For the text-containing cell, return its midpoint in (x, y) coordinate format. 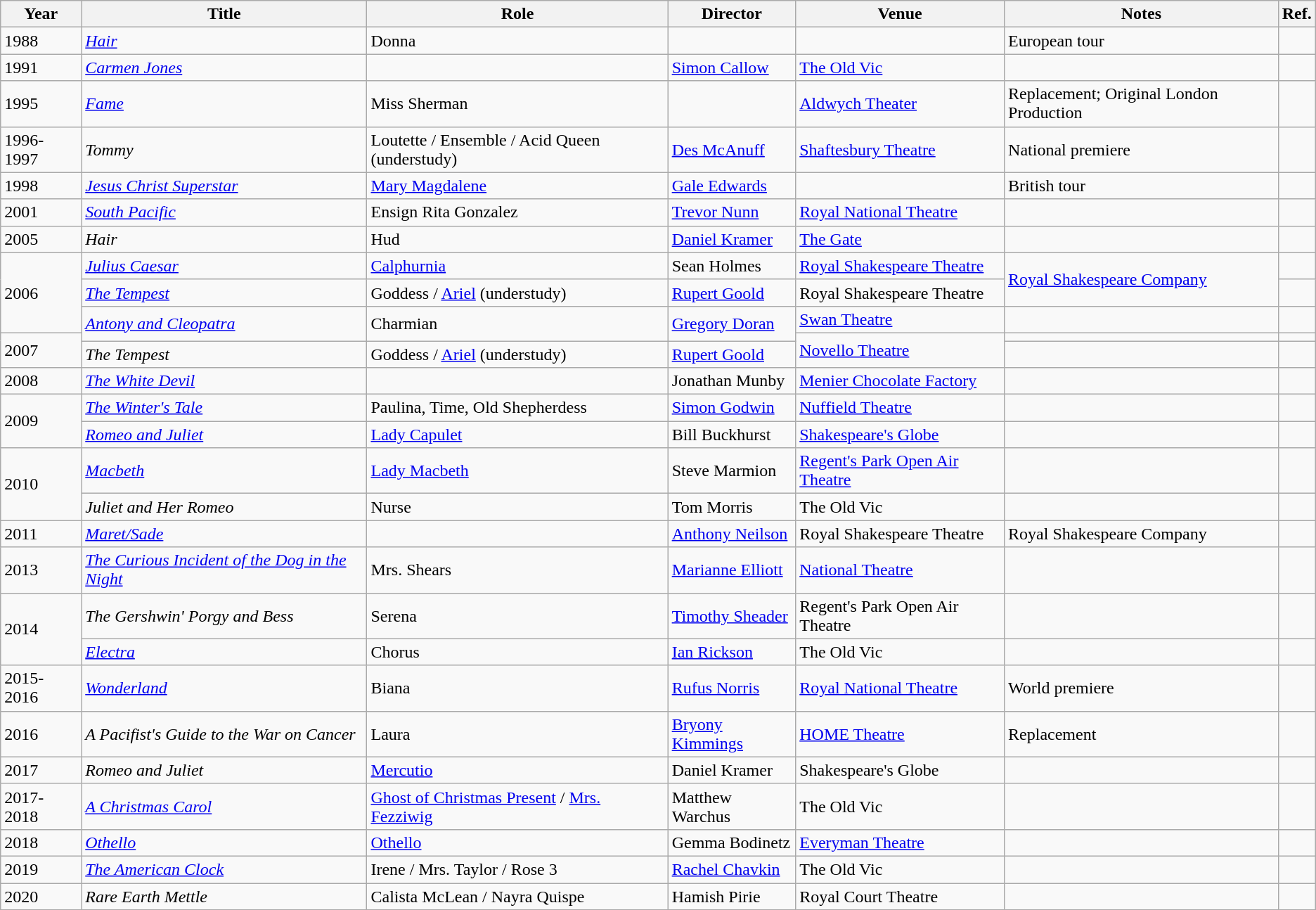
Jesus Christ Superstar (224, 186)
Tom Morris (732, 507)
Des McAnuff (732, 149)
Hamish Pirie (732, 897)
Notes (1142, 14)
Chorus (517, 652)
Ghost of Christmas Present / Mrs. Fezziwig (517, 806)
Role (517, 14)
Paulina, Time, Old Shepherdess (517, 408)
Lady Capulet (517, 435)
Swan Theatre (900, 319)
Menier Chocolate Factory (900, 381)
A Pacifist's Guide to the War on Cancer (224, 734)
2019 (41, 869)
The American Clock (224, 869)
2016 (41, 734)
Calista McLean / Nayra Quispe (517, 897)
Loutette / Ensemble / Acid Queen (understudy) (517, 149)
Gregory Doran (732, 323)
1998 (41, 186)
2017- 2018 (41, 806)
Serena (517, 616)
Title (224, 14)
Sean Holmes (732, 266)
Jonathan Munby (732, 381)
Steve Marmion (732, 471)
Bill Buckhurst (732, 435)
Director (732, 14)
2010 (41, 484)
Ian Rickson (732, 652)
1995 (41, 104)
Mary Magdalene (517, 186)
Irene / Mrs. Taylor / Rose 3 (517, 869)
Miss Sherman (517, 104)
Maret/Sade (224, 534)
2008 (41, 381)
Rachel Chavkin (732, 869)
Julius Caesar (224, 266)
1991 (41, 68)
2009 (41, 421)
Marianne Elliott (732, 570)
Juliet and Her Romeo (224, 507)
HOME Theatre (900, 734)
Novello Theatre (900, 350)
2020 (41, 897)
2007 (41, 350)
Wonderland (224, 688)
2001 (41, 212)
Carmen Jones (224, 68)
National premiere (1142, 149)
The Curious Incident of the Dog in the Night (224, 570)
Macbeth (224, 471)
2017 (41, 770)
Timothy Sheader (732, 616)
Tommy (224, 149)
2015- 2016 (41, 688)
Replacement; Original London Production (1142, 104)
2006 (41, 293)
The Winter's Tale (224, 408)
2011 (41, 534)
Venue (900, 14)
Gemma Bodinetz (732, 842)
Fame (224, 104)
Royal Court Theatre (900, 897)
Trevor Nunn (732, 212)
Hud (517, 239)
2018 (41, 842)
Anthony Neilson (732, 534)
2013 (41, 570)
Charmian (517, 323)
Rufus Norris (732, 688)
Simon Callow (732, 68)
1988 (41, 41)
Aldwych Theater (900, 104)
Shaftesbury Theatre (900, 149)
South Pacific (224, 212)
World premiere (1142, 688)
1996- 1997 (41, 149)
2014 (41, 629)
A Christmas Carol (224, 806)
Lady Macbeth (517, 471)
2005 (41, 239)
Mrs. Shears (517, 570)
Everyman Theatre (900, 842)
Mercutio (517, 770)
Laura (517, 734)
Simon Godwin (732, 408)
The Gershwin' Porgy and Bess (224, 616)
Electra (224, 652)
British tour (1142, 186)
The White Devil (224, 381)
Nuffield Theatre (900, 408)
National Theatre (900, 570)
Donna (517, 41)
Antony and Cleopatra (224, 323)
Rare Earth Mettle (224, 897)
Replacement (1142, 734)
Biana (517, 688)
The Gate (900, 239)
Gale Edwards (732, 186)
European tour (1142, 41)
Calphurnia (517, 266)
Matthew Warchus (732, 806)
Nurse (517, 507)
Ensign Rita Gonzalez (517, 212)
Bryony Kimmings (732, 734)
Ref. (1296, 14)
Year (41, 14)
